Output the [x, y] coordinate of the center of the cell containing the given text.  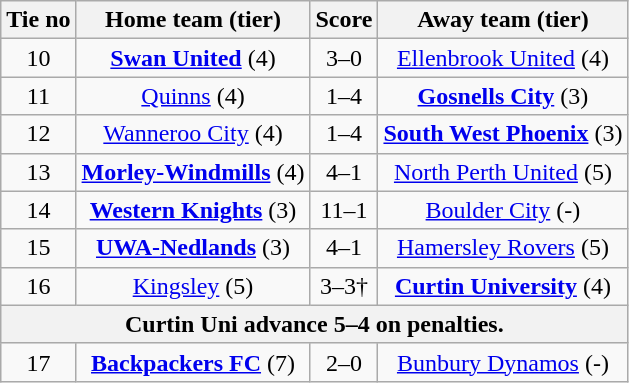
11–1 [344, 210]
13 [38, 172]
Away team (tier) [503, 20]
Morley-Windmills (4) [193, 172]
2–0 [344, 362]
3–3† [344, 286]
Kingsley (5) [193, 286]
15 [38, 248]
North Perth United (5) [503, 172]
Gosnells City (3) [503, 96]
3–0 [344, 58]
Curtin Uni advance 5–4 on penalties. [314, 324]
Ellenbrook United (4) [503, 58]
Home team (tier) [193, 20]
17 [38, 362]
Quinns (4) [193, 96]
UWA-Nedlands (3) [193, 248]
Score [344, 20]
Swan United (4) [193, 58]
12 [38, 134]
Tie no [38, 20]
14 [38, 210]
Backpackers FC (7) [193, 362]
Bunbury Dynamos (-) [503, 362]
Western Knights (3) [193, 210]
Hamersley Rovers (5) [503, 248]
Wanneroo City (4) [193, 134]
11 [38, 96]
10 [38, 58]
Boulder City (-) [503, 210]
South West Phoenix (3) [503, 134]
Curtin University (4) [503, 286]
16 [38, 286]
